Scan for the cell matching the given text and deliver its [X, Y] coordinate at center. 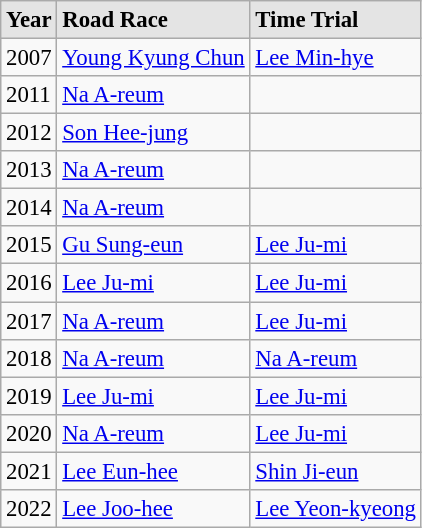
Road Race [154, 20]
2012 [29, 133]
Shin Ji-eun [336, 471]
Young Kyung Chun [154, 58]
2016 [29, 283]
Time Trial [336, 20]
Lee Eun-hee [154, 471]
Year [29, 20]
2019 [29, 396]
2007 [29, 58]
2021 [29, 471]
Lee Joo-hee [154, 509]
2014 [29, 208]
Gu Sung-eun [154, 245]
Lee Yeon-kyeong [336, 509]
Son Hee-jung [154, 133]
2015 [29, 245]
2011 [29, 95]
2013 [29, 170]
2017 [29, 321]
2022 [29, 509]
2020 [29, 433]
2018 [29, 358]
Lee Min-hye [336, 58]
